Extract the (x, y) coordinate from the center of the cell holding the provided text.  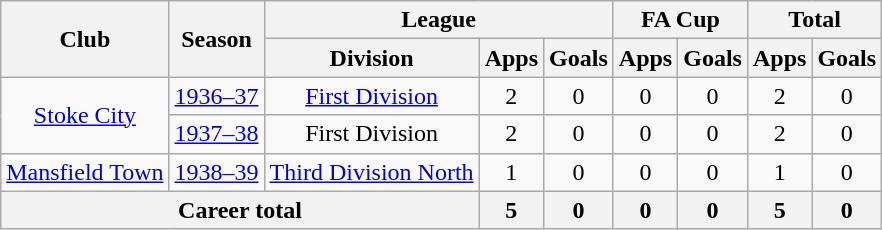
Career total (240, 210)
Mansfield Town (85, 172)
Division (372, 58)
1938–39 (216, 172)
Club (85, 39)
Total (814, 20)
1936–37 (216, 96)
Third Division North (372, 172)
Season (216, 39)
FA Cup (680, 20)
Stoke City (85, 115)
League (438, 20)
1937–38 (216, 134)
